From the cell containing the given text, extract its center point as [X, Y] coordinate. 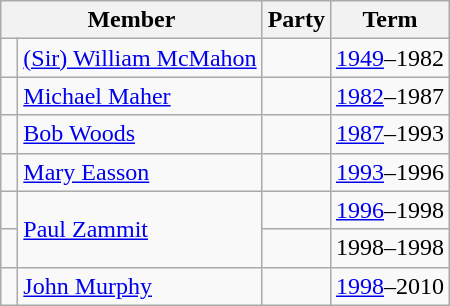
1987–1993 [390, 134]
Term [390, 20]
(Sir) William McMahon [140, 58]
Mary Easson [140, 172]
Paul Zammit [140, 229]
1996–1998 [390, 210]
Bob Woods [140, 134]
Michael Maher [140, 96]
1982–1987 [390, 96]
1998–1998 [390, 248]
Member [132, 20]
1993–1996 [390, 172]
1998–2010 [390, 286]
1949–1982 [390, 58]
Party [296, 20]
John Murphy [140, 286]
